Locate the cell with the specified text and output its (X, Y) center coordinate. 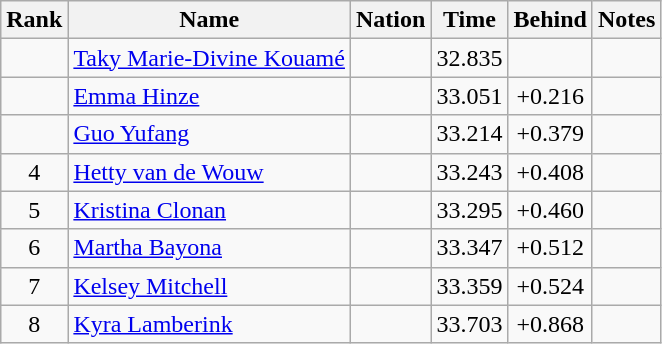
Kelsey Mitchell (210, 286)
Rank (34, 20)
+0.379 (550, 134)
Kyra Lamberink (210, 324)
Notes (626, 20)
8 (34, 324)
+0.216 (550, 96)
33.214 (470, 134)
Guo Yufang (210, 134)
33.243 (470, 172)
33.703 (470, 324)
Martha Bayona (210, 248)
5 (34, 210)
32.835 (470, 58)
+0.524 (550, 286)
33.347 (470, 248)
33.295 (470, 210)
+0.460 (550, 210)
Emma Hinze (210, 96)
Hetty van de Wouw (210, 172)
Kristina Clonan (210, 210)
7 (34, 286)
Time (470, 20)
6 (34, 248)
+0.408 (550, 172)
Name (210, 20)
Taky Marie-Divine Kouamé (210, 58)
33.359 (470, 286)
33.051 (470, 96)
Nation (390, 20)
+0.868 (550, 324)
Behind (550, 20)
+0.512 (550, 248)
4 (34, 172)
